Output the (X, Y) coordinate of the center of the cell containing the given text.  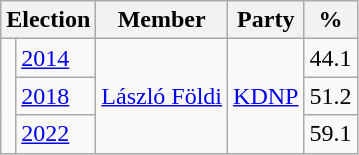
2022 (56, 134)
51.2 (330, 96)
Party (266, 20)
László Földi (162, 96)
44.1 (330, 58)
2018 (56, 96)
% (330, 20)
Election (48, 20)
Member (162, 20)
59.1 (330, 134)
2014 (56, 58)
KDNP (266, 96)
